Provide the [X, Y] coordinate of the cell's center where the given text is located.  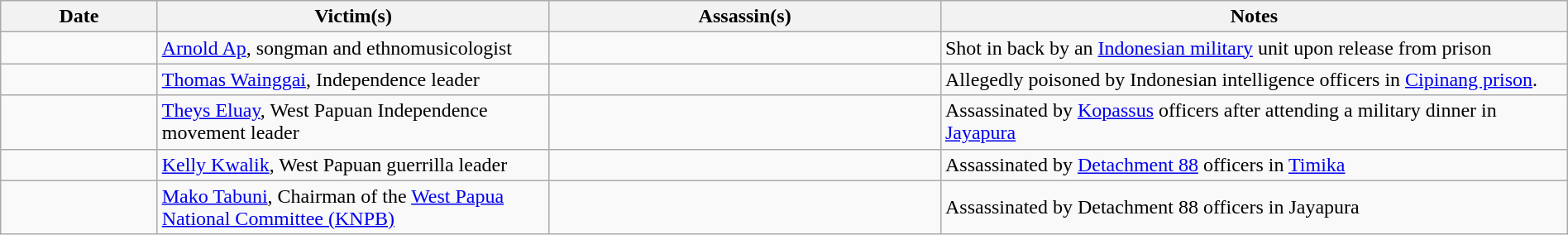
Assassin(s) [745, 17]
Assassinated by Detachment 88 officers in Jayapura [1254, 207]
Thomas Wainggai, Independence leader [353, 79]
Notes [1254, 17]
Theys Eluay, West Papuan Independence movement leader [353, 122]
Arnold Ap, songman and ethnomusicologist [353, 48]
Kelly Kwalik, West Papuan guerrilla leader [353, 165]
Mako Tabuni, Chairman of the West Papua National Committee (KNPB) [353, 207]
Allegedly poisoned by Indonesian intelligence officers in Cipinang prison. [1254, 79]
Shot in back by an Indonesian military unit upon release from prison [1254, 48]
Date [79, 17]
Assassinated by Detachment 88 officers in Timika [1254, 165]
Victim(s) [353, 17]
Assassinated by Kopassus officers after attending a military dinner in Jayapura [1254, 122]
